Return the (x, y) coordinate for the center point of the cell that contains the specified text.  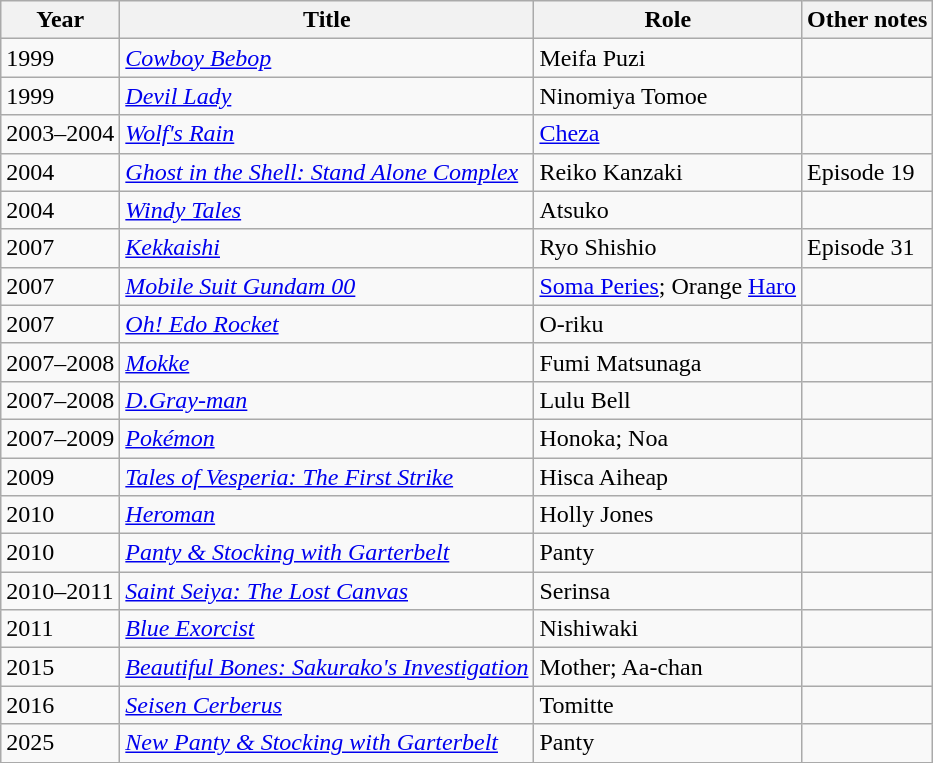
2025 (60, 743)
Tomitte (668, 705)
New Panty & Stocking with Garterbelt (327, 743)
Ninomiya Tomoe (668, 96)
Serinsa (668, 591)
Ryo Shishio (668, 248)
Seisen Cerberus (327, 705)
Cheza (668, 134)
2009 (60, 477)
Lulu Bell (668, 400)
Saint Seiya: The Lost Canvas (327, 591)
Heroman (327, 515)
Beautiful Bones: Sakurako's Investigation (327, 667)
Title (327, 20)
Honoka; Noa (668, 438)
O-riku (668, 324)
Year (60, 20)
Atsuko (668, 210)
Mobile Suit Gundam 00 (327, 286)
Panty & Stocking with Garterbelt (327, 553)
Windy Tales (327, 210)
Nishiwaki (668, 629)
Kekkaishi (327, 248)
Wolf's Rain (327, 134)
Reiko Kanzaki (668, 172)
Role (668, 20)
Cowboy Bebop (327, 58)
2011 (60, 629)
Meifa Puzi (668, 58)
2010–2011 (60, 591)
Soma Peries; Orange Haro (668, 286)
Other notes (868, 20)
Oh! Edo Rocket (327, 324)
Blue Exorcist (327, 629)
D.Gray-man (327, 400)
Pokémon (327, 438)
Devil Lady (327, 96)
Episode 19 (868, 172)
2007–2009 (60, 438)
Mokke (327, 362)
2016 (60, 705)
Holly Jones (668, 515)
Hisca Aiheap (668, 477)
Mother; Aa-chan (668, 667)
Tales of Vesperia: The First Strike (327, 477)
2003–2004 (60, 134)
2015 (60, 667)
Ghost in the Shell: Stand Alone Complex (327, 172)
Episode 31 (868, 248)
Fumi Matsunaga (668, 362)
